Provide the [x, y] coordinate of the cell's center where the given text is located.  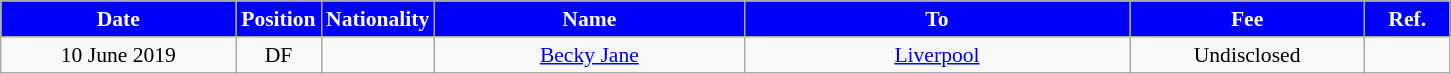
Fee [1248, 19]
Position [278, 19]
10 June 2019 [118, 55]
Name [589, 19]
To [936, 19]
Ref. [1408, 19]
Nationality [378, 19]
DF [278, 55]
Liverpool [936, 55]
Becky Jane [589, 55]
Date [118, 19]
Undisclosed [1248, 55]
